Find where the given text appears and provide that cell's center as [x, y] coordinate. 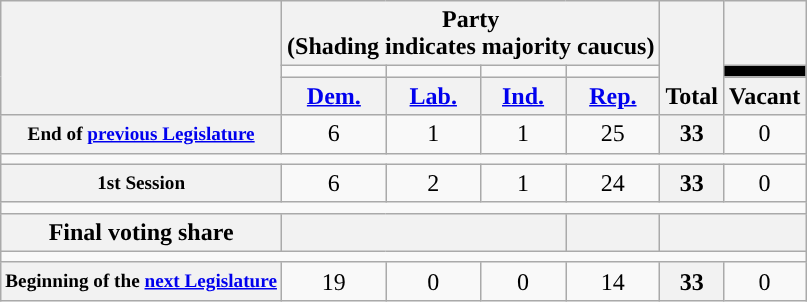
Vacant [764, 96]
Party (Shading indicates majority caucus) [471, 34]
14 [613, 281]
Ind. [523, 96]
19 [334, 281]
25 [613, 134]
Final voting share [142, 232]
Dem. [334, 96]
Beginning of the next Legislature [142, 281]
1st Session [142, 183]
2 [433, 183]
24 [613, 183]
Total [692, 58]
End of previous Legislature [142, 134]
Lab. [433, 96]
Rep. [613, 96]
